Pinpoint the cell where the given text exists, returning its (X, Y) midpoint coordinate. 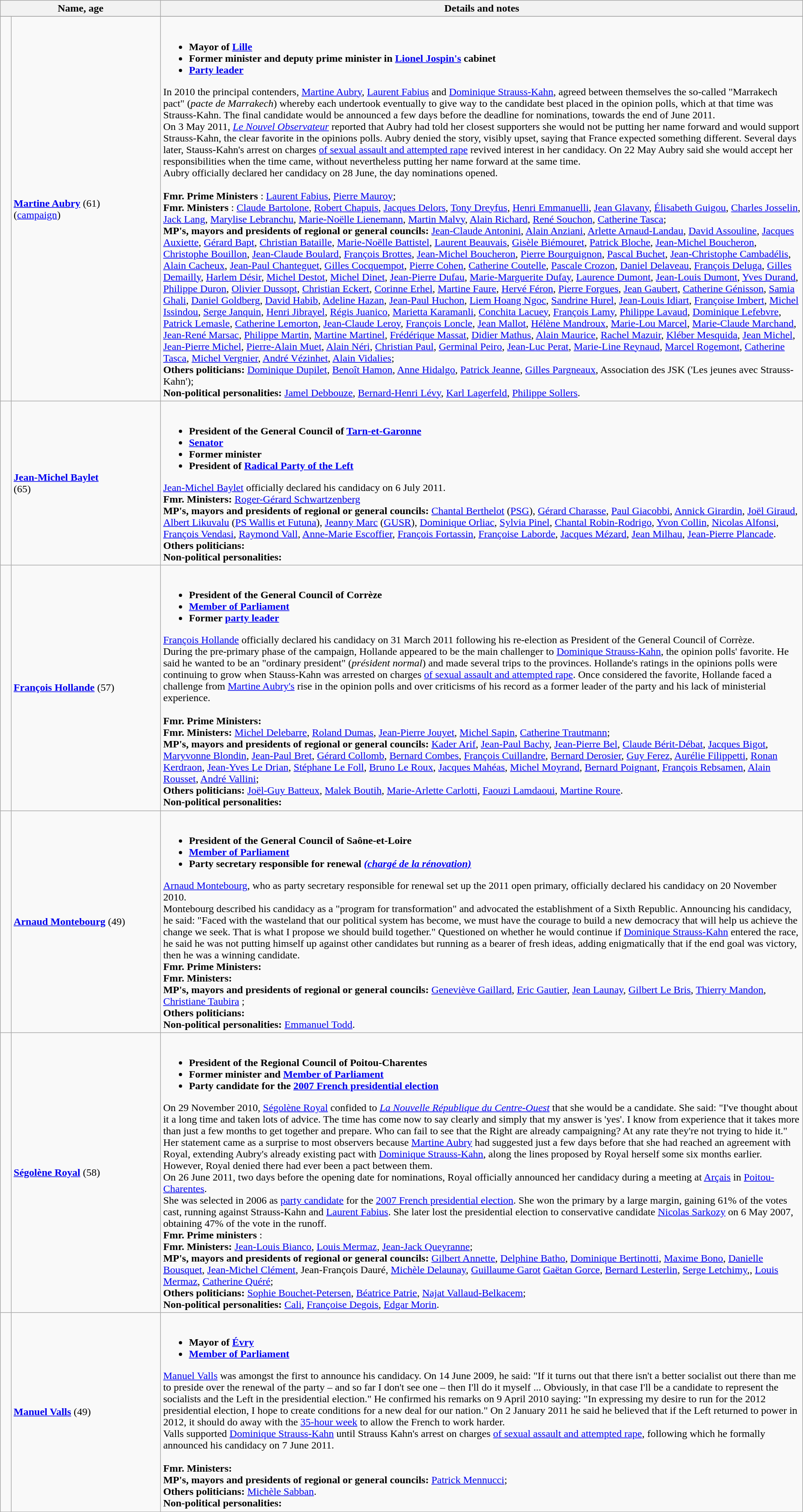
Manuel Valls (49) (86, 1412)
Name, age (81, 9)
Jean-Michel Baylet(65) (86, 483)
Arnaud Montebourg (49) (86, 922)
Details and notes (482, 9)
François Hollande (57) (86, 688)
Ségolène Royal (58) (86, 1172)
Martine Aubry (61) (campaign) (86, 209)
